Scan for the cell matching the given text and deliver its (X, Y) coordinate at center. 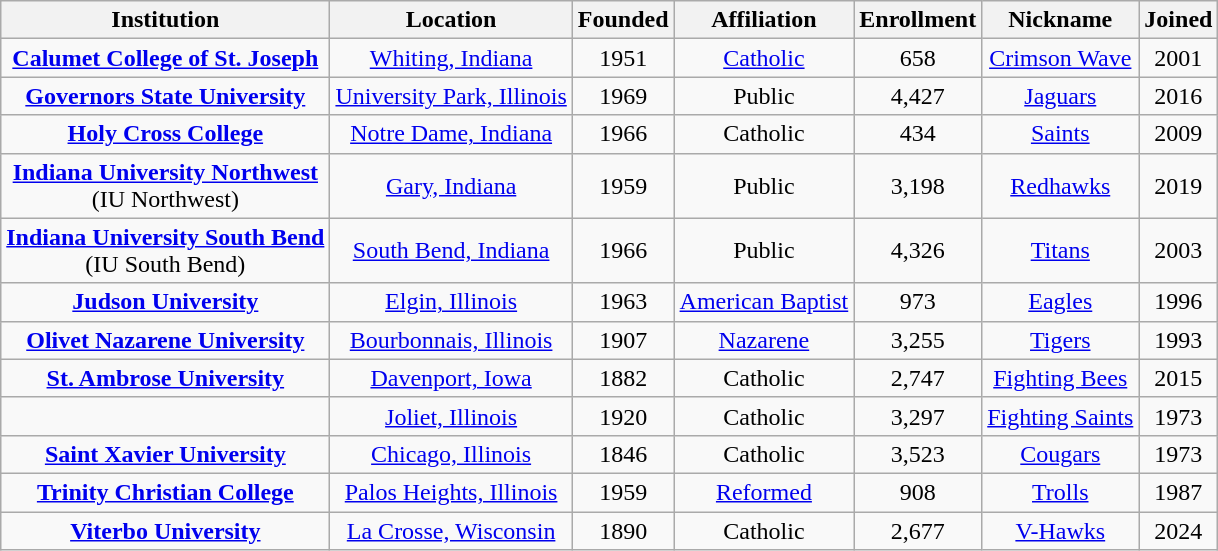
Indiana University South Bend(IU South Bend) (166, 250)
1996 (1178, 302)
Governors State University (166, 96)
V-Hawks (1060, 531)
1969 (623, 96)
2,747 (918, 378)
1993 (1178, 340)
Jaguars (1060, 96)
3,297 (918, 416)
4,427 (918, 96)
Whiting, Indiana (451, 58)
Viterbo University (166, 531)
Titans (1060, 250)
3,523 (918, 454)
Davenport, Iowa (451, 378)
Trolls (1060, 492)
1920 (623, 416)
Notre Dame, Indiana (451, 134)
Elgin, Illinois (451, 302)
1963 (623, 302)
Trinity Christian College (166, 492)
Olivet Nazarene University (166, 340)
Institution (166, 20)
Bourbonnais, Illinois (451, 340)
908 (918, 492)
Crimson Wave (1060, 58)
1987 (1178, 492)
2016 (1178, 96)
Saint Xavier University (166, 454)
973 (918, 302)
Joined (1178, 20)
658 (918, 58)
Affiliation (764, 20)
Eagles (1060, 302)
2019 (1178, 186)
La Crosse, Wisconsin (451, 531)
Chicago, Illinois (451, 454)
1890 (623, 531)
Judson University (166, 302)
1846 (623, 454)
434 (918, 134)
Joliet, Illinois (451, 416)
Fighting Saints (1060, 416)
2003 (1178, 250)
Holy Cross College (166, 134)
South Bend, Indiana (451, 250)
Nazarene (764, 340)
St. Ambrose University (166, 378)
1882 (623, 378)
Palos Heights, Illinois (451, 492)
2001 (1178, 58)
Gary, Indiana (451, 186)
Indiana University Northwest(IU Northwest) (166, 186)
University Park, Illinois (451, 96)
2,677 (918, 531)
1907 (623, 340)
Tigers (1060, 340)
American Baptist (764, 302)
Saints (1060, 134)
4,326 (918, 250)
Founded (623, 20)
Fighting Bees (1060, 378)
3,255 (918, 340)
2015 (1178, 378)
2009 (1178, 134)
Enrollment (918, 20)
Redhawks (1060, 186)
Location (451, 20)
2024 (1178, 531)
3,198 (918, 186)
Reformed (764, 492)
1951 (623, 58)
Nickname (1060, 20)
Calumet College of St. Joseph (166, 58)
Cougars (1060, 454)
